From the cell containing the given text, extract its center point as [x, y] coordinate. 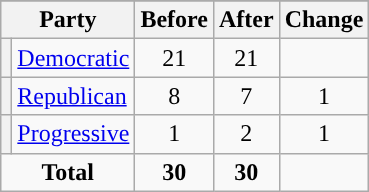
Before [174, 20]
After [246, 20]
Change [324, 20]
Republican [74, 96]
Democratic [74, 58]
8 [174, 96]
Total [68, 172]
7 [246, 96]
Party [68, 20]
2 [246, 134]
Progressive [74, 134]
